From the cell containing the given text, extract its center point as [x, y] coordinate. 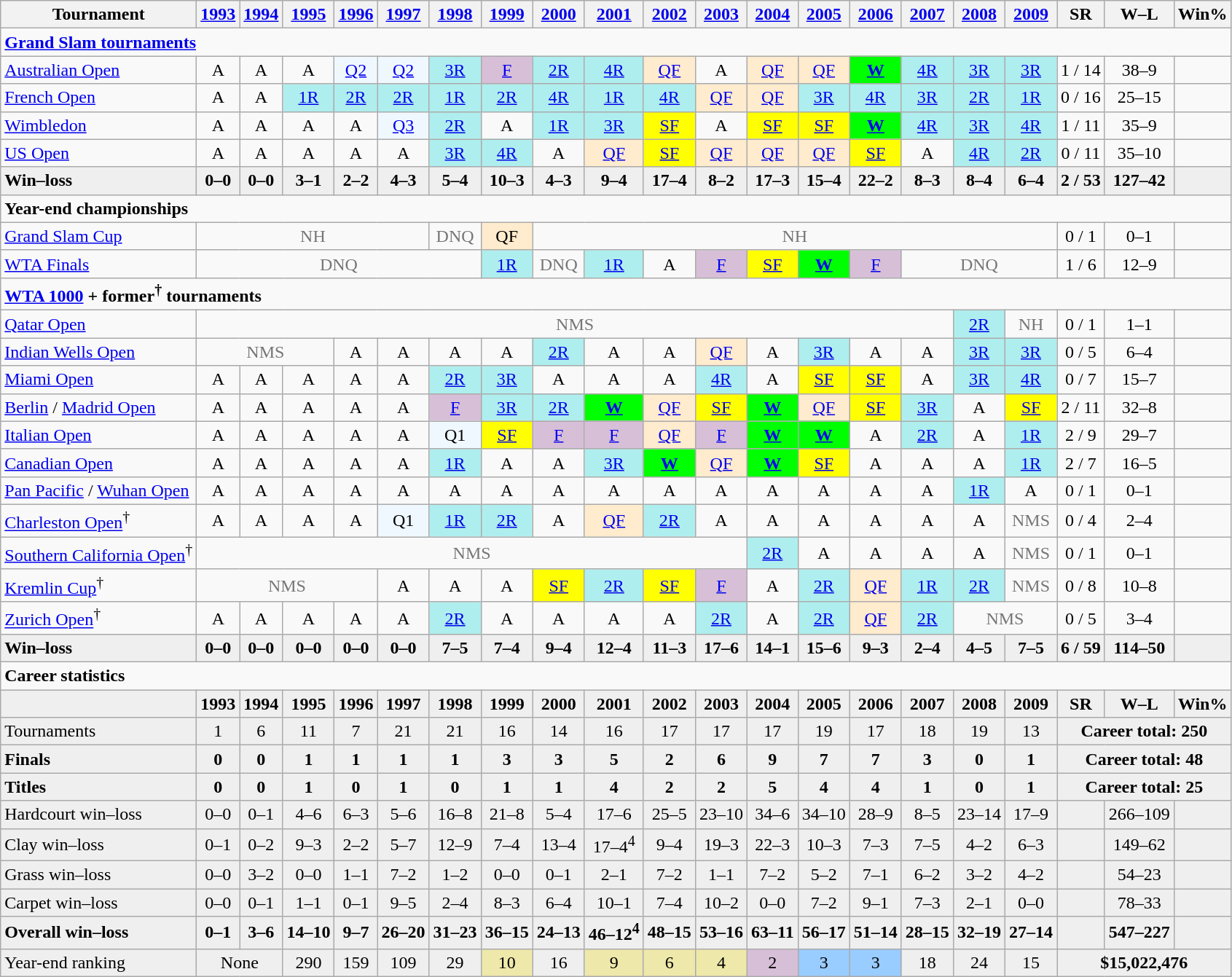
9–5 [404, 903]
Pan Pacific / Wuhan Open [99, 490]
17–44 [613, 845]
0 / 16 [1081, 98]
Titles [99, 787]
109 [404, 962]
29–7 [1139, 435]
14 [558, 731]
63–11 [772, 933]
Year-end ranking [99, 962]
Charleston Open† [99, 520]
8–5 [927, 815]
25–5 [669, 815]
28–15 [927, 933]
29 [455, 962]
10 [507, 962]
22–2 [876, 181]
14–10 [309, 933]
Kremlin Cup† [99, 586]
23–14 [979, 815]
56–17 [823, 933]
7–1 [876, 875]
15 [1030, 962]
0 / 7 [1081, 380]
159 [356, 962]
French Open [99, 98]
2 / 9 [1081, 435]
10–1 [613, 903]
78–33 [1139, 903]
Overall win–loss [99, 933]
17–4 [669, 181]
1 / 11 [1081, 125]
26–20 [404, 933]
0 / 8 [1081, 586]
53–16 [721, 933]
3–1 [309, 181]
14–1 [772, 648]
Canadian Open [99, 463]
Berlin / Madrid Open [99, 407]
WTA 1000 + former† tournaments [616, 294]
Miami Open [99, 380]
5–7 [404, 845]
127–42 [1139, 181]
11–3 [669, 648]
Indian Wells Open [99, 352]
Career total: 250 [1144, 731]
266–109 [1139, 815]
12–4 [613, 648]
15–4 [823, 181]
Grand Slam Cup [99, 236]
Grass win–loss [99, 875]
149–62 [1139, 845]
8–2 [721, 181]
34–10 [823, 815]
10–8 [1139, 586]
Tournament [99, 15]
Tournaments [99, 731]
Hardcourt win–loss [99, 815]
Southern California Open† [99, 554]
Career total: 48 [1144, 759]
28–9 [876, 815]
15–6 [823, 648]
17–3 [772, 181]
48–15 [669, 933]
Career statistics [616, 676]
35–10 [1139, 153]
Italian Open [99, 435]
51–14 [876, 933]
9–7 [356, 933]
24–13 [558, 933]
46–124 [613, 933]
3–6 [261, 933]
2 / 11 [1081, 407]
Qatar Open [99, 324]
16–8 [455, 815]
Zurich Open† [99, 618]
19–3 [721, 845]
Year-end championships [616, 208]
32–8 [1139, 407]
21–8 [507, 815]
WTA Finals [99, 264]
Grand Slam tournaments [616, 42]
15–7 [1139, 380]
4–5 [979, 648]
31–23 [455, 933]
32–19 [979, 933]
2 / 53 [1081, 181]
5–6 [404, 815]
Clay win–loss [99, 845]
1 / 6 [1081, 264]
54–23 [1139, 875]
3–4 [1139, 618]
US Open [99, 153]
Finals [99, 759]
11 [309, 731]
9–1 [876, 903]
16–5 [1139, 463]
22–3 [772, 845]
0–2 [261, 845]
None [240, 962]
0 / 11 [1081, 153]
Q3 [404, 125]
0 / 4 [1081, 520]
36–15 [507, 933]
6–2 [927, 875]
4–6 [309, 815]
1–2 [455, 875]
25–15 [1139, 98]
35–9 [1139, 125]
547–227 [1139, 933]
290 [309, 962]
34–6 [772, 815]
23–10 [721, 815]
6 / 59 [1081, 648]
Carpet win–loss [99, 903]
Australian Open [99, 70]
5–2 [823, 875]
114–50 [1139, 648]
2 / 7 [1081, 463]
38–9 [1139, 70]
27–14 [1030, 933]
10–2 [721, 903]
Career total: 25 [1144, 787]
$15,022,476 [1144, 962]
Wimbledon [99, 125]
13–4 [558, 845]
24 [979, 962]
17–9 [1030, 815]
13 [1030, 731]
1 / 14 [1081, 70]
8–4 [979, 181]
